Search for the cell housing the specified text and yield its (X, Y) center coordinate. 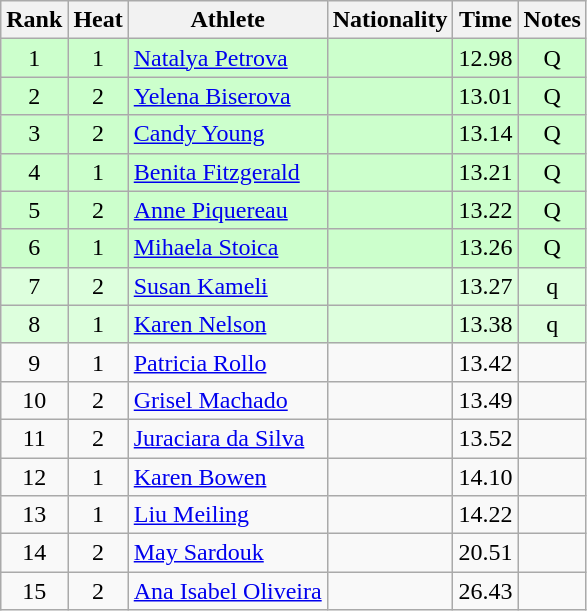
20.51 (486, 553)
14.10 (486, 477)
7 (34, 286)
13.14 (486, 134)
13 (34, 515)
10 (34, 400)
26.43 (486, 591)
Patricia Rollo (228, 362)
Notes (552, 20)
13.38 (486, 324)
Juraciara da Silva (228, 438)
13.49 (486, 400)
13.26 (486, 248)
Benita Fitzgerald (228, 172)
Athlete (228, 20)
Nationality (390, 20)
4 (34, 172)
Time (486, 20)
13.01 (486, 96)
Karen Nelson (228, 324)
Susan Kameli (228, 286)
13.52 (486, 438)
3 (34, 134)
Liu Meiling (228, 515)
8 (34, 324)
5 (34, 210)
13.42 (486, 362)
12 (34, 477)
Grisel Machado (228, 400)
6 (34, 248)
12.98 (486, 58)
Ana Isabel Oliveira (228, 591)
14 (34, 553)
13.21 (486, 172)
13.27 (486, 286)
11 (34, 438)
Mihaela Stoica (228, 248)
Candy Young (228, 134)
Karen Bowen (228, 477)
Anne Piquereau (228, 210)
May Sardouk (228, 553)
Rank (34, 20)
Yelena Biserova (228, 96)
Heat (98, 20)
15 (34, 591)
Natalya Petrova (228, 58)
13.22 (486, 210)
14.22 (486, 515)
9 (34, 362)
